Return the (x, y) coordinate for the center point of the cell that contains the specified text.  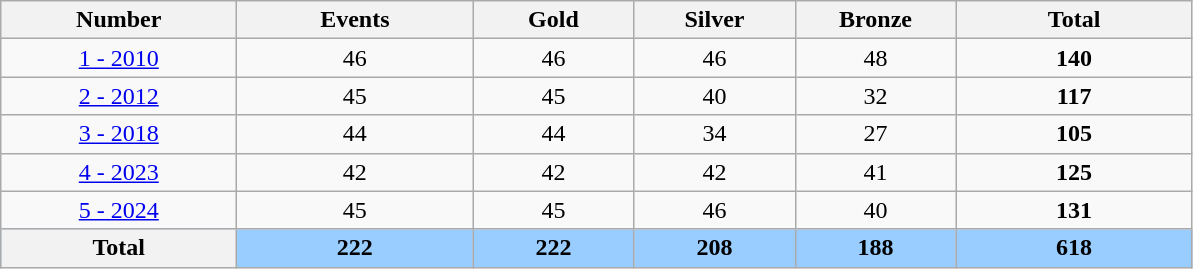
Bronze (876, 20)
618 (1074, 248)
Silver (714, 20)
1 - 2010 (119, 58)
34 (714, 134)
5 - 2024 (119, 210)
140 (1074, 58)
Gold (554, 20)
41 (876, 172)
48 (876, 58)
3 - 2018 (119, 134)
117 (1074, 96)
125 (1074, 172)
Number (119, 20)
208 (714, 248)
32 (876, 96)
188 (876, 248)
4 - 2023 (119, 172)
131 (1074, 210)
27 (876, 134)
2 - 2012 (119, 96)
Events (355, 20)
105 (1074, 134)
